Determine the [X, Y] coordinate at the center of the cell enclosing the given text.  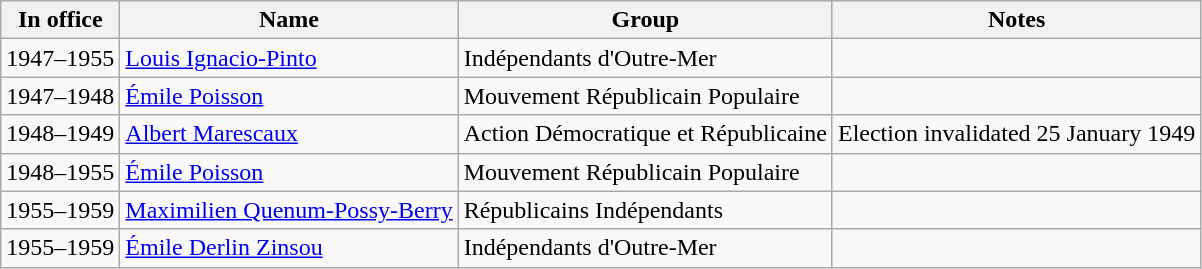
Name [289, 20]
Émile Derlin Zinsou [289, 248]
1948–1955 [60, 172]
1948–1949 [60, 134]
Maximilien Quenum-Possy-Berry [289, 210]
1947–1948 [60, 96]
Louis Ignacio-Pinto [289, 58]
Albert Marescaux [289, 134]
Election invalidated 25 January 1949 [1016, 134]
In office [60, 20]
Notes [1016, 20]
Group [645, 20]
Républicains Indépendants [645, 210]
1947–1955 [60, 58]
Action Démocratique et Républicaine [645, 134]
